Scan for the cell matching the given text and deliver its (X, Y) coordinate at center. 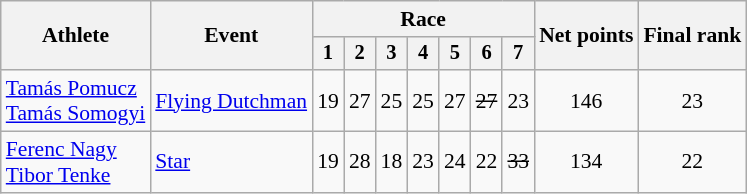
146 (586, 100)
2 (360, 54)
28 (360, 162)
24 (455, 162)
18 (392, 162)
7 (518, 54)
6 (487, 54)
Athlete (76, 36)
Final rank (692, 36)
5 (455, 54)
33 (518, 162)
Race (423, 19)
Tamás PomuczTamás Somogyi (76, 100)
Star (231, 162)
1 (328, 54)
3 (392, 54)
Ferenc NagyTibor Tenke (76, 162)
4 (423, 54)
134 (586, 162)
Flying Dutchman (231, 100)
Event (231, 36)
Net points (586, 36)
